Determine the (X, Y) coordinate at the center of the cell enclosing the given text.  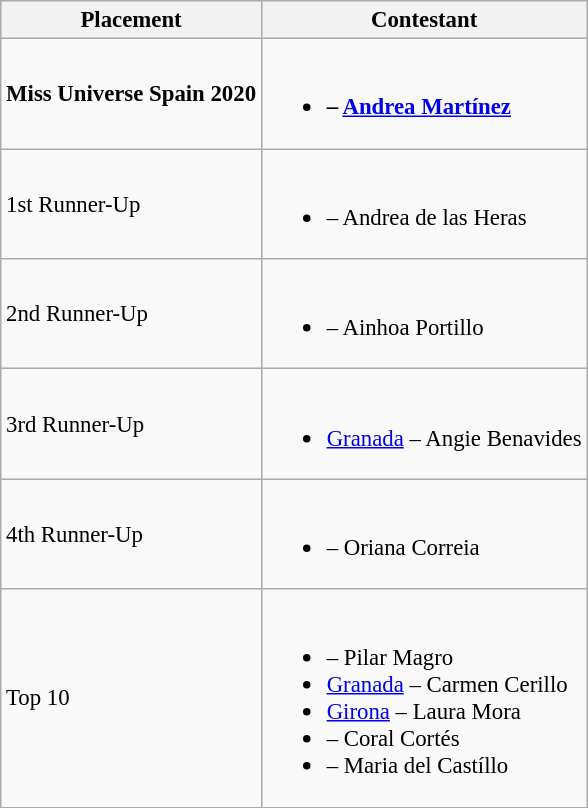
Top 10 (132, 698)
– Oriana Correia (424, 534)
4th Runner-Up (132, 534)
– Andrea de las Heras (424, 204)
Granada – Angie Benavides (424, 424)
Miss Universe Spain 2020 (132, 94)
Placement (132, 20)
Contestant (424, 20)
1st Runner-Up (132, 204)
2nd Runner-Up (132, 314)
– Ainhoa Portillo (424, 314)
– Pilar Magro Granada – Carmen Cerillo Girona – Laura Mora – Coral Cortés – Maria del Castíllo (424, 698)
3rd Runner-Up (132, 424)
– Andrea Martínez (424, 94)
